Extract the (x, y) coordinate from the center of the cell holding the provided text.  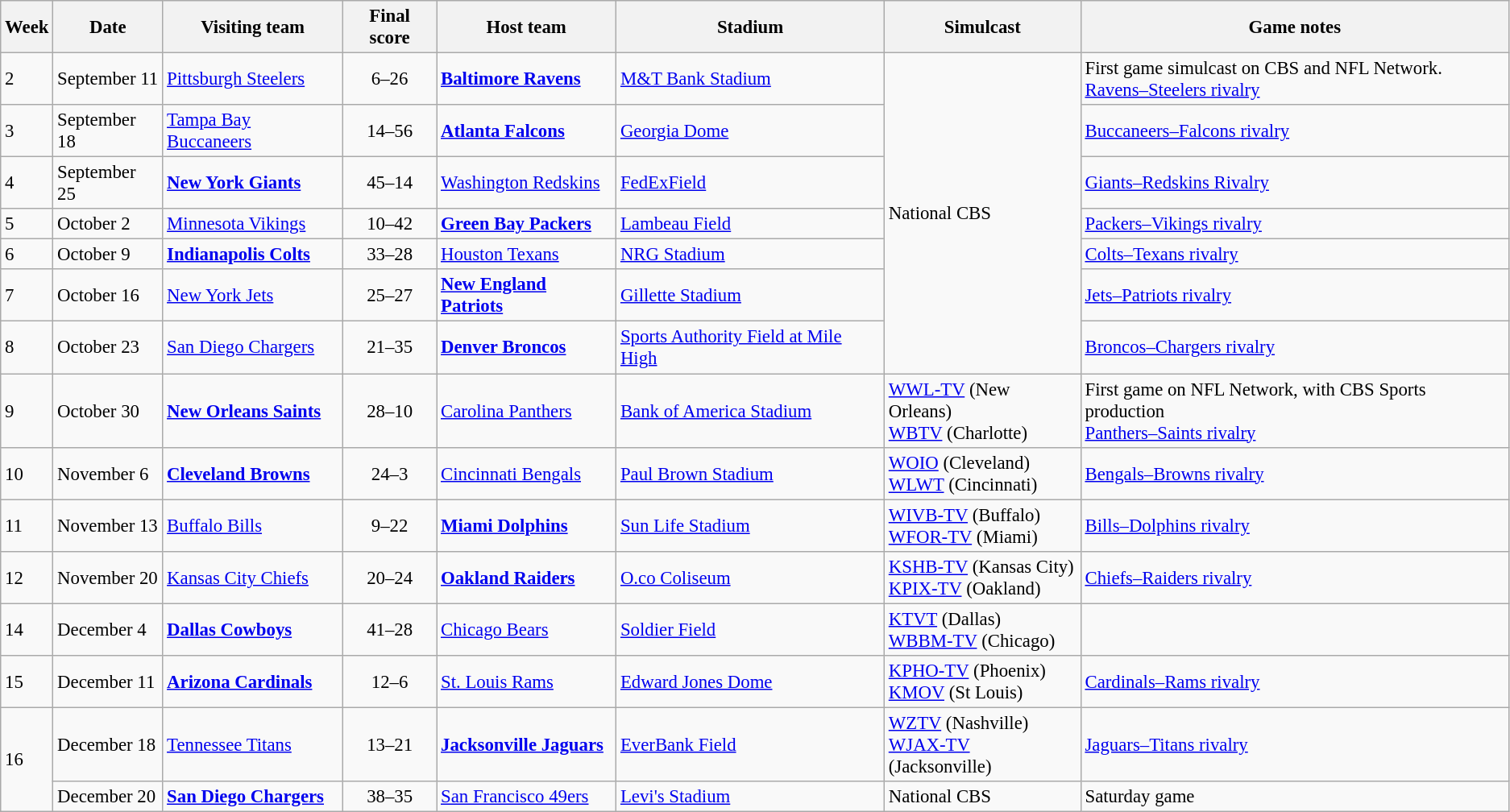
WIVB-TV (Buffalo)WFOR-TV (Miami) (982, 525)
Indianapolis Colts (253, 255)
Broncos–Chargers rivalry (1294, 348)
New York Giants (253, 184)
11 (27, 525)
KPHO-TV (Phoenix)KMOV (St Louis) (982, 681)
September 11 (108, 79)
Visiting team (253, 27)
Host team (527, 27)
December 11 (108, 681)
Gillette Stadium (751, 295)
First game on NFL Network, with CBS Sports productionPanthers–Saints rivalry (1294, 411)
EverBank Field (751, 744)
Final score (390, 27)
Denver Broncos (527, 348)
Date (108, 27)
Miami Dolphins (527, 525)
2 (27, 79)
6 (27, 255)
Stadium (751, 27)
4 (27, 184)
First game simulcast on CBS and NFL Network.Ravens–Steelers rivalry (1294, 79)
September 25 (108, 184)
38–35 (390, 797)
October 16 (108, 295)
November 20 (108, 577)
New England Patriots (527, 295)
NRG Stadium (751, 255)
Week (27, 27)
Bengals–Browns rivalry (1294, 474)
Minnesota Vikings (253, 224)
October 9 (108, 255)
10–42 (390, 224)
20–24 (390, 577)
Sports Authority Field at Mile High (751, 348)
9 (27, 411)
Green Bay Packers (527, 224)
San Francisco 49ers (527, 797)
33–28 (390, 255)
Edward Jones Dome (751, 681)
November 13 (108, 525)
Packers–Vikings rivalry (1294, 224)
Tennessee Titans (253, 744)
St. Louis Rams (527, 681)
WOIO (Cleveland)WLWT (Cincinnati) (982, 474)
Georgia Dome (751, 130)
Bank of America Stadium (751, 411)
Cleveland Browns (253, 474)
21–35 (390, 348)
Colts–Texans rivalry (1294, 255)
KSHB-TV (Kansas City)KPIX-TV (Oakland) (982, 577)
FedExField (751, 184)
28–10 (390, 411)
Cardinals–Rams rivalry (1294, 681)
Houston Texans (527, 255)
45–14 (390, 184)
Cincinnati Bengals (527, 474)
WZTV (Nashville)WJAX-TV (Jacksonville) (982, 744)
Saturday game (1294, 797)
Dallas Cowboys (253, 630)
Paul Brown Stadium (751, 474)
Tampa Bay Buccaneers (253, 130)
14–56 (390, 130)
Buccaneers–Falcons rivalry (1294, 130)
KTVT (Dallas)WBBM-TV (Chicago) (982, 630)
5 (27, 224)
October 30 (108, 411)
16 (27, 759)
Baltimore Ravens (527, 79)
October 23 (108, 348)
Washington Redskins (527, 184)
12 (27, 577)
O.co Coliseum (751, 577)
Levi's Stadium (751, 797)
Jets–Patriots rivalry (1294, 295)
13–21 (390, 744)
Sun Life Stadium (751, 525)
Chicago Bears (527, 630)
Soldier Field (751, 630)
10 (27, 474)
October 2 (108, 224)
Pittsburgh Steelers (253, 79)
9–22 (390, 525)
Game notes (1294, 27)
December 20 (108, 797)
November 6 (108, 474)
December 4 (108, 630)
Lambeau Field (751, 224)
Jacksonville Jaguars (527, 744)
WWL-TV (New Orleans)WBTV (Charlotte) (982, 411)
Giants–Redskins Rivalry (1294, 184)
Simulcast (982, 27)
Carolina Panthers (527, 411)
14 (27, 630)
7 (27, 295)
12–6 (390, 681)
New Orleans Saints (253, 411)
6–26 (390, 79)
8 (27, 348)
Buffalo Bills (253, 525)
December 18 (108, 744)
24–3 (390, 474)
3 (27, 130)
Jaguars–Titans rivalry (1294, 744)
M&T Bank Stadium (751, 79)
Atlanta Falcons (527, 130)
Bills–Dolphins rivalry (1294, 525)
September 18 (108, 130)
15 (27, 681)
Arizona Cardinals (253, 681)
Oakland Raiders (527, 577)
Kansas City Chiefs (253, 577)
41–28 (390, 630)
25–27 (390, 295)
New York Jets (253, 295)
Chiefs–Raiders rivalry (1294, 577)
